Scan for the cell matching the given text and deliver its [x, y] coordinate at center. 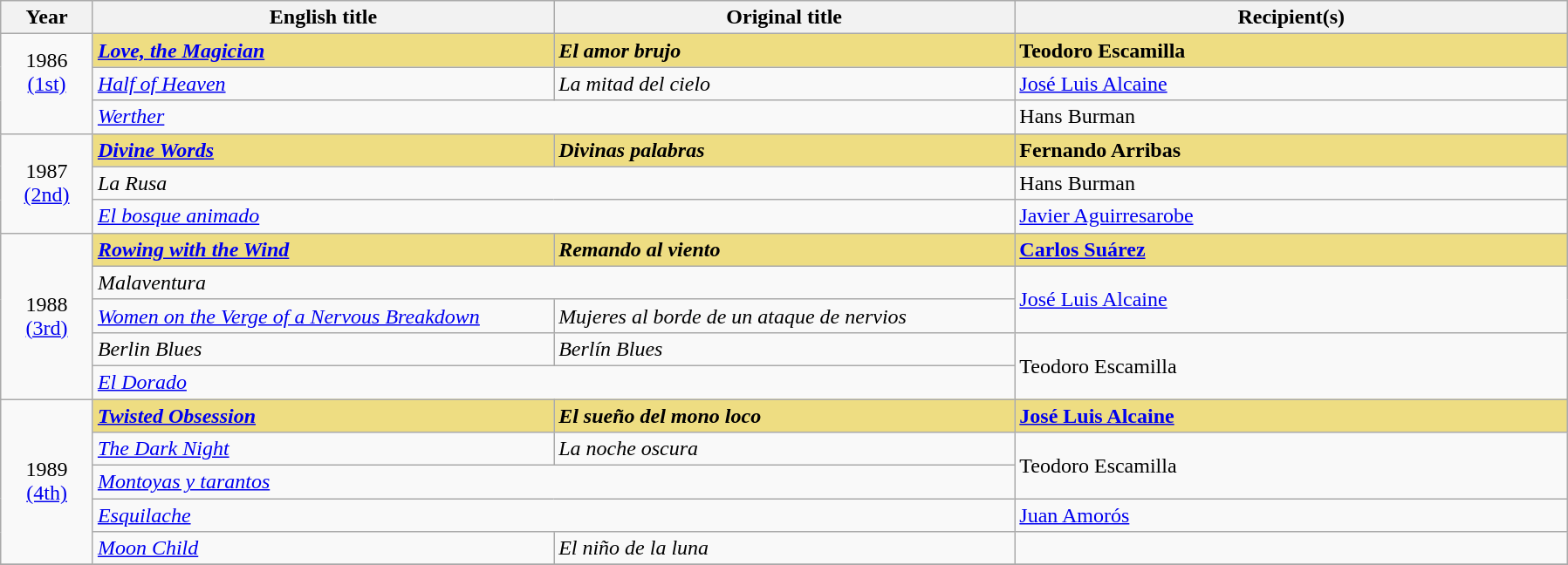
Javier Aguirresarobe [1291, 216]
Women on the Verge of a Nervous Breakdown [323, 316]
1987(2nd) [47, 183]
Twisted Obsession [323, 416]
Berlín Blues [784, 349]
Werther [553, 117]
Remando al viento [784, 249]
Divinas palabras [784, 150]
La noche oscura [784, 449]
Year [47, 17]
Juan Amorós [1291, 515]
El niño de la luna [784, 548]
Original title [784, 17]
Rowing with the Wind [323, 249]
La mitad del cielo [784, 84]
Divine Words [323, 150]
English title [323, 17]
Malaventura [553, 282]
Berlin Blues [323, 349]
Love, the Magician [323, 51]
El sueño del mono loco [784, 416]
Half of Heaven [323, 84]
Mujeres al borde de un ataque de nervios [784, 316]
Moon Child [323, 548]
Montoyas y tarantos [553, 482]
1986(1st) [47, 84]
El Dorado [553, 382]
Fernando Arribas [1291, 150]
1989(4th) [47, 482]
El bosque animado [553, 216]
Carlos Suárez [1291, 249]
The Dark Night [323, 449]
1988(3rd) [47, 316]
Recipient(s) [1291, 17]
Esquilache [553, 515]
El amor brujo [784, 51]
La Rusa [553, 183]
